Find where the given text appears and provide that cell's center as [X, Y] coordinate. 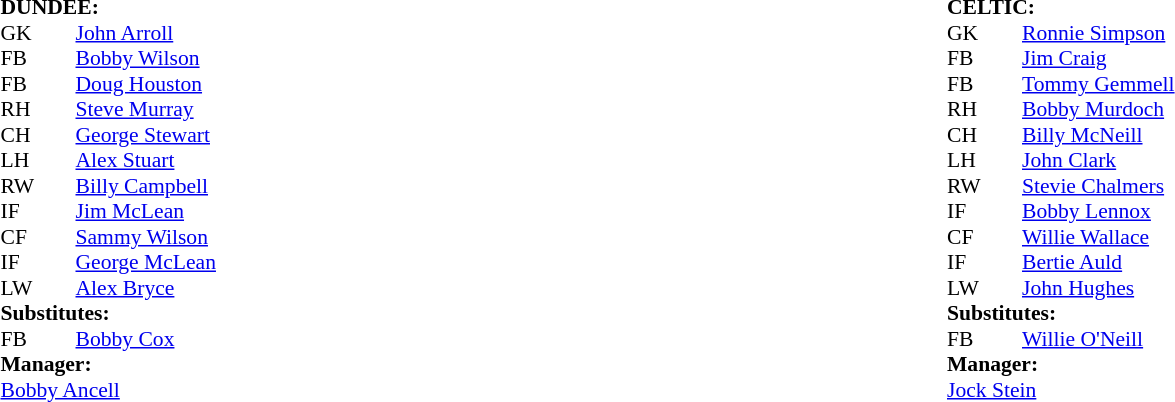
Willie Wallace [1098, 237]
John Arroll [146, 33]
Ronnie Simpson [1098, 33]
Bobby Lennox [1098, 211]
Tommy Gemmell [1098, 84]
Stevie Chalmers [1098, 186]
John Hughes [1098, 288]
George McLean [146, 263]
Bertie Auld [1098, 263]
Billy McNeill [1098, 135]
Jim McLean [146, 211]
Sammy Wilson [146, 237]
Jim Craig [1098, 59]
Billy Campbell [146, 186]
Bobby Murdoch [1098, 109]
Steve Murray [146, 109]
Bobby Cox [146, 339]
Alex Bryce [146, 288]
Willie O'Neill [1098, 339]
Bobby Wilson [146, 59]
George Stewart [146, 135]
John Clark [1098, 161]
Doug Houston [146, 84]
Alex Stuart [146, 161]
